Capture the cell that displays the provided text and extract its [x, y] central coordinate. 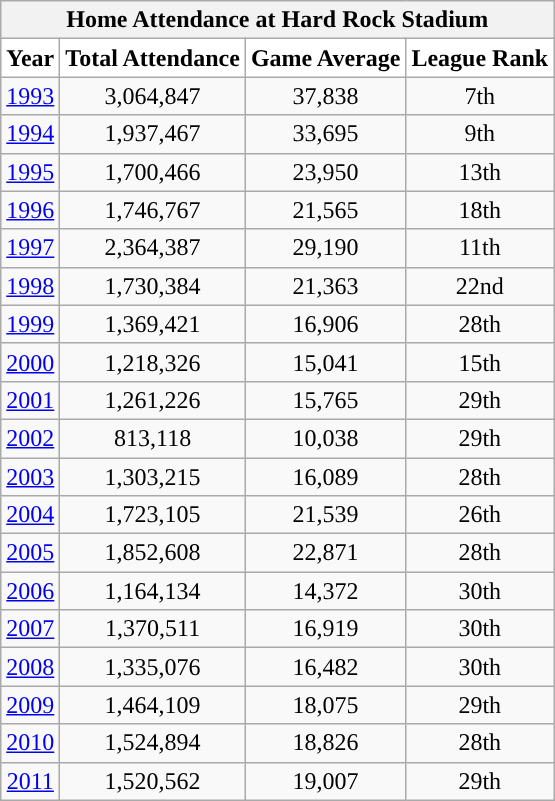
2001 [30, 400]
1999 [30, 324]
League Rank [480, 58]
22nd [480, 286]
1,464,109 [153, 705]
1,852,608 [153, 553]
1,303,215 [153, 477]
16,089 [326, 477]
1,164,134 [153, 591]
2009 [30, 705]
Total Attendance [153, 58]
19,007 [326, 781]
1,524,894 [153, 743]
Year [30, 58]
2002 [30, 438]
1,520,562 [153, 781]
18,826 [326, 743]
21,565 [326, 210]
1,723,105 [153, 515]
1997 [30, 248]
2011 [30, 781]
1995 [30, 172]
Home Attendance at Hard Rock Stadium [278, 20]
15,765 [326, 400]
1996 [30, 210]
2004 [30, 515]
2010 [30, 743]
1,335,076 [153, 667]
1,700,466 [153, 172]
16,482 [326, 667]
1993 [30, 96]
1,937,467 [153, 134]
14,372 [326, 591]
21,363 [326, 286]
3,064,847 [153, 96]
Game Average [326, 58]
1,261,226 [153, 400]
2,364,387 [153, 248]
1,746,767 [153, 210]
1,730,384 [153, 286]
29,190 [326, 248]
2000 [30, 362]
1,370,511 [153, 629]
18th [480, 210]
18,075 [326, 705]
37,838 [326, 96]
813,118 [153, 438]
11th [480, 248]
2008 [30, 667]
2007 [30, 629]
16,919 [326, 629]
15,041 [326, 362]
2005 [30, 553]
33,695 [326, 134]
15th [480, 362]
2003 [30, 477]
1,369,421 [153, 324]
7th [480, 96]
21,539 [326, 515]
1,218,326 [153, 362]
22,871 [326, 553]
1998 [30, 286]
1994 [30, 134]
2006 [30, 591]
10,038 [326, 438]
23,950 [326, 172]
9th [480, 134]
13th [480, 172]
26th [480, 515]
16,906 [326, 324]
